Determine the [x, y] coordinate at the center of the cell enclosing the given text.  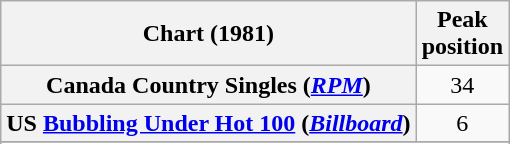
6 [462, 123]
Canada Country Singles (RPM) [208, 85]
Peak position [462, 34]
US Bubbling Under Hot 100 (Billboard) [208, 123]
Chart (1981) [208, 34]
34 [462, 85]
